Locate the cell with the specified text and output its [X, Y] center coordinate. 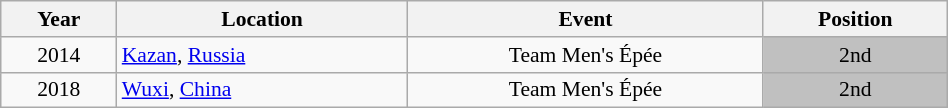
Location [262, 19]
Year [59, 19]
Kazan, Russia [262, 55]
Position [855, 19]
Wuxi, China [262, 90]
2018 [59, 90]
Event [586, 19]
2014 [59, 55]
